Capture the cell that displays the provided text and extract its [X, Y] central coordinate. 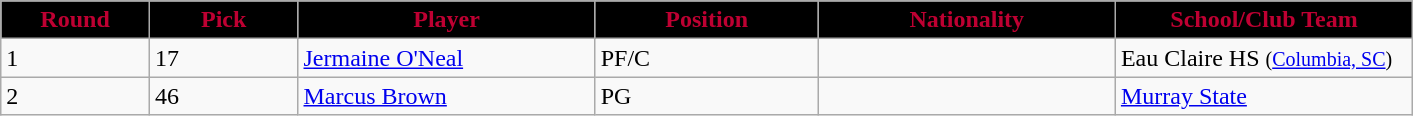
Marcus Brown [446, 96]
46 [224, 96]
School/Club Team [1264, 20]
Eau Claire HS (Columbia, SC) [1264, 58]
Player [446, 20]
Round [76, 20]
Murray State [1264, 96]
Jermaine O'Neal [446, 58]
Pick [224, 20]
PF/C [706, 58]
1 [76, 58]
Nationality [966, 20]
Position [706, 20]
PG [706, 96]
17 [224, 58]
2 [76, 96]
